Provide the [X, Y] coordinate of the cell's center where the given text is located.  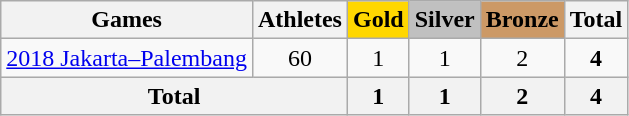
Bronze [522, 20]
Games [127, 20]
Gold [378, 20]
2018 Jakarta–Palembang [127, 58]
60 [300, 58]
Athletes [300, 20]
Silver [444, 20]
